Pinpoint the cell where the given text exists, returning its (X, Y) midpoint coordinate. 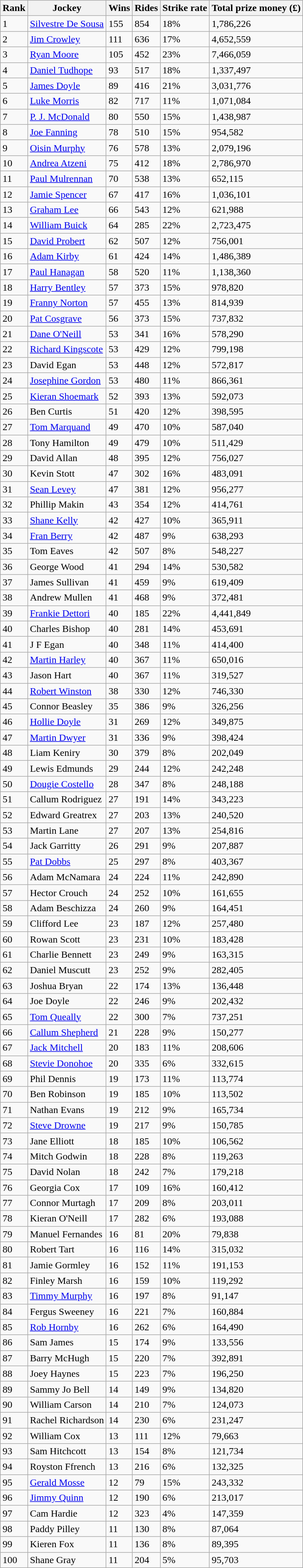
Kieren Fox (67, 1544)
89,395 (256, 1544)
130 (146, 1529)
161,655 (256, 892)
183,428 (256, 939)
379 (146, 753)
548,227 (256, 551)
517 (146, 70)
Rowan Scott (67, 939)
4,652,559 (256, 39)
Harry Bentley (67, 287)
Sammy Jo Bell (67, 1389)
Franny Norton (67, 303)
Charles Bishop (67, 629)
249 (146, 955)
Nathan Evans (67, 1110)
Cam Hardie (67, 1513)
483,091 (256, 474)
1,036,101 (256, 194)
164,451 (256, 908)
124,073 (256, 1405)
85 (14, 1327)
326,256 (256, 707)
90 (14, 1405)
134,820 (256, 1389)
2 (14, 39)
147,359 (256, 1513)
34 (14, 536)
336 (146, 738)
83 (14, 1296)
193,088 (256, 1219)
163,315 (256, 955)
69 (14, 1079)
94 (14, 1467)
Connor Beasley (67, 707)
173 (146, 1079)
3 (14, 55)
9 (14, 148)
Stevie Donohoe (67, 1063)
Phil Dennis (67, 1079)
636 (146, 39)
510 (146, 132)
Joey Haynes (67, 1374)
349,875 (256, 722)
136,448 (256, 986)
Oisin Murphy (67, 148)
Timmy Murphy (67, 1296)
36 (14, 567)
520 (146, 272)
32 (14, 505)
87 (14, 1358)
Jack Garritty (67, 846)
Ben Robinson (67, 1094)
487 (146, 536)
294 (146, 567)
1,071,084 (256, 101)
Tom Queally (67, 1017)
Sean Levey (67, 489)
638,293 (256, 536)
479 (146, 442)
Georgia Cox (67, 1188)
Clifford Lee (67, 923)
Kieran O'Neill (67, 1219)
Connor Murtagh (67, 1203)
Fergus Sweeney (67, 1312)
71 (14, 1110)
Hollie Doyle (67, 722)
572,817 (256, 365)
136 (146, 1544)
332,615 (256, 1063)
Joe Fanning (67, 132)
21% (185, 86)
412 (146, 163)
Barry McHugh (67, 1358)
Rachel Richardson (67, 1420)
3,031,776 (256, 86)
17% (185, 39)
207,887 (256, 846)
348 (146, 644)
Richard Kingscote (67, 349)
420 (146, 411)
Martin Harley (67, 660)
592,073 (256, 396)
Fran Berry (67, 536)
72 (14, 1125)
121,734 (256, 1451)
204 (146, 1560)
Silvestre De Sousa (67, 24)
587,040 (256, 427)
814,939 (256, 303)
96 (14, 1498)
315,032 (256, 1250)
79,838 (256, 1234)
343,223 (256, 799)
Martin Lane (67, 830)
223 (146, 1374)
1,337,497 (256, 70)
Jimmy Quinn (67, 1498)
Martin Dwyer (67, 738)
956,277 (256, 489)
347 (146, 784)
398,595 (256, 411)
403,367 (256, 861)
196,250 (256, 1374)
David Nolan (67, 1172)
60 (14, 939)
39 (14, 613)
242,890 (256, 877)
1,786,226 (256, 24)
116 (146, 1250)
77 (14, 1203)
1,438,987 (256, 117)
231 (146, 939)
381 (146, 489)
954,582 (256, 132)
210 (146, 1405)
Luke Morris (67, 101)
414,761 (256, 505)
7,466,059 (256, 55)
Tony Hamilton (67, 442)
55 (14, 861)
459 (146, 582)
Ryan Moore (67, 55)
Shane Kelly (67, 520)
William Cox (67, 1435)
Dane O'Neill (67, 334)
149 (146, 1389)
281 (146, 629)
452 (146, 55)
756,027 (256, 458)
854 (146, 24)
155 (119, 24)
152 (146, 1265)
Adam Kirby (67, 256)
2,723,475 (256, 225)
866,361 (256, 380)
Dougie Costello (67, 784)
Adam Beschizza (67, 908)
652,115 (256, 179)
109 (146, 1188)
217 (146, 1125)
David Allan (67, 458)
393 (146, 396)
46 (14, 722)
119,292 (256, 1281)
95,703 (256, 1560)
208,606 (256, 1048)
37 (14, 582)
Gerald Mosse (67, 1482)
105 (119, 55)
Royston Ffrench (67, 1467)
203 (146, 815)
68 (14, 1063)
Jamie Spencer (67, 194)
Ben Curtis (67, 411)
429 (146, 349)
Kevin Stott (67, 474)
David Egan (67, 365)
100 (14, 1560)
578,290 (256, 334)
165,734 (256, 1110)
244 (146, 769)
221 (146, 1312)
212 (146, 1110)
Liam Keniry (67, 753)
756,001 (256, 241)
Tom Eaves (67, 551)
543 (146, 210)
Hector Crouch (67, 892)
Daniel Muscutt (67, 970)
79,663 (256, 1435)
45 (14, 707)
113,774 (256, 1079)
Lewis Edmunds (67, 769)
619,409 (256, 582)
George Wood (67, 567)
746,330 (256, 691)
Finley Marsh (67, 1281)
7 (14, 117)
54 (14, 846)
Josephine Gordon (67, 380)
Manuel Fernandes (67, 1234)
James Sullivan (67, 582)
8 (14, 132)
73 (14, 1141)
74 (14, 1156)
Andrea Atzeni (67, 163)
207 (146, 830)
242,248 (256, 769)
216 (146, 1467)
285 (146, 225)
453,691 (256, 629)
297 (146, 861)
578 (146, 148)
132,325 (256, 1467)
220 (146, 1358)
480 (146, 380)
737,832 (256, 318)
44 (14, 691)
97 (14, 1513)
59 (14, 923)
Andrew Mullen (67, 598)
Charlie Bennett (67, 955)
1,138,360 (256, 272)
20% (185, 1234)
202,432 (256, 1001)
183 (146, 1048)
84 (14, 1312)
Jockey (67, 8)
621,988 (256, 210)
282,405 (256, 970)
799,198 (256, 349)
50 (14, 784)
209 (146, 1203)
330 (146, 691)
511,429 (256, 442)
106,562 (256, 1141)
978,820 (256, 287)
365,911 (256, 520)
Joe Doyle (67, 1001)
Rides (146, 8)
92 (14, 1435)
257,480 (256, 923)
455 (146, 303)
243,332 (256, 1482)
190 (146, 1498)
191 (146, 799)
179,218 (256, 1172)
Steve Drowne (67, 1125)
99 (14, 1544)
154 (146, 1451)
Sam Hitchcott (67, 1451)
1 (14, 24)
427 (146, 520)
133,556 (256, 1343)
150,785 (256, 1125)
Pat Dobbs (67, 861)
4,441,849 (256, 613)
224 (146, 877)
Phillip Makin (67, 505)
248,188 (256, 784)
213,017 (256, 1498)
254,816 (256, 830)
1,486,389 (256, 256)
91 (14, 1420)
Tom Marquand (67, 427)
Paddy Pilley (67, 1529)
242 (146, 1172)
Edward Greatrex (67, 815)
282 (146, 1219)
291 (146, 846)
Wins (119, 8)
Graham Lee (67, 210)
Total prize money (£) (256, 8)
33 (14, 520)
Strike rate (185, 8)
550 (146, 117)
416 (146, 86)
J F Egan (67, 644)
2,079,196 (256, 148)
23% (185, 55)
Robert Winston (67, 691)
113,502 (256, 1094)
160,412 (256, 1188)
150,277 (256, 1032)
260 (146, 908)
6 (14, 101)
448 (146, 365)
86 (14, 1343)
Jamie Gormley (67, 1265)
392,891 (256, 1358)
James Doyle (67, 86)
5 (14, 86)
Callum Shepherd (67, 1032)
5% (185, 1560)
302 (146, 474)
98 (14, 1529)
470 (146, 427)
88 (14, 1374)
335 (146, 1063)
262 (146, 1327)
2,786,970 (256, 163)
Jack Mitchell (67, 1048)
Callum Rodriguez (67, 799)
398,424 (256, 738)
341 (146, 334)
Paul Mulrennan (67, 179)
530,582 (256, 567)
160,884 (256, 1312)
Paul Hanagan (67, 272)
Sam James (67, 1343)
386 (146, 707)
4% (185, 1513)
650,016 (256, 660)
737,251 (256, 1017)
87,064 (256, 1529)
164,490 (256, 1327)
300 (146, 1017)
Adam McNamara (67, 877)
95 (14, 1482)
Rank (14, 8)
91,147 (256, 1296)
63 (14, 986)
Rob Hornby (67, 1327)
Daniel Tudhope (67, 70)
Robert Tart (67, 1250)
417 (146, 194)
William Buick (67, 225)
Kieran Shoemark (67, 396)
119,263 (256, 1156)
187 (146, 923)
Jane Elliott (67, 1141)
Pat Cosgrave (67, 318)
240,520 (256, 815)
4 (14, 70)
246 (146, 1001)
David Probert (67, 241)
Jason Hart (67, 675)
P. J. McDonald (67, 117)
10 (14, 163)
323 (146, 1513)
65 (14, 1017)
Jim Crowley (67, 39)
319,527 (256, 675)
354 (146, 505)
414,400 (256, 644)
424 (146, 256)
202,049 (256, 753)
Joshua Bryan (67, 986)
Mitch Godwin (67, 1156)
231,247 (256, 1420)
269 (146, 722)
468 (146, 598)
William Carson (67, 1405)
203,011 (256, 1203)
Shane Gray (67, 1560)
191,153 (256, 1265)
159 (146, 1281)
538 (146, 179)
197 (146, 1296)
395 (146, 458)
230 (146, 1420)
Frankie Dettori (67, 613)
372,481 (256, 598)
717 (146, 101)
